Provide the [X, Y] coordinate of the cell's center where the given text is located.  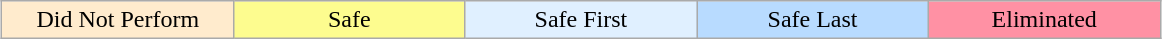
Safe First [581, 20]
Safe [350, 20]
Eliminated [1044, 20]
Safe Last [813, 20]
Did Not Perform [118, 20]
